Return the (x, y) coordinate for the center point of the cell that contains the specified text.  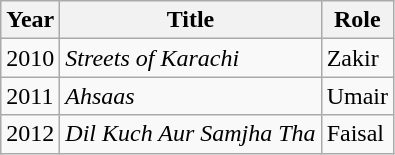
Faisal (357, 134)
Zakir (357, 58)
Title (190, 20)
Dil Kuch Aur Samjha Tha (190, 134)
2010 (30, 58)
Role (357, 20)
2012 (30, 134)
Streets of Karachi (190, 58)
Umair (357, 96)
Ahsaas (190, 96)
2011 (30, 96)
Year (30, 20)
